Capture the cell that displays the provided text and extract its (x, y) central coordinate. 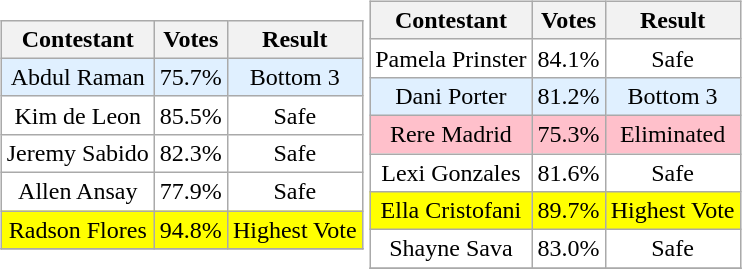
Ella Cristofani (451, 211)
82.3% (190, 153)
Abdul Raman (78, 77)
89.7% (568, 211)
94.8% (190, 230)
Allen Ansay (78, 192)
Radson Flores (78, 230)
85.5% (190, 115)
77.9% (190, 192)
84.1% (568, 58)
Shayne Sava (451, 249)
75.3% (568, 134)
Pamela Prinster (451, 58)
Jeremy Sabido (78, 153)
Kim de Leon (78, 115)
Lexi Gonzales (451, 173)
Rere Madrid (451, 134)
83.0% (568, 249)
Dani Porter (451, 96)
81.6% (568, 173)
Eliminated (672, 134)
81.2% (568, 96)
75.7% (190, 77)
